Output the (x, y) coordinate of the center of the cell containing the given text.  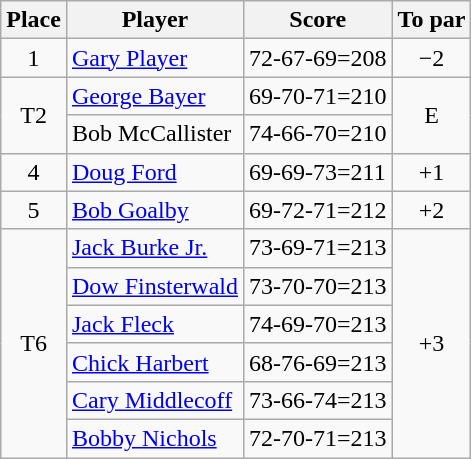
Chick Harbert (154, 362)
Gary Player (154, 58)
T2 (34, 115)
74-66-70=210 (318, 134)
73-66-74=213 (318, 400)
To par (432, 20)
Score (318, 20)
69-70-71=210 (318, 96)
Cary Middlecoff (154, 400)
4 (34, 172)
Place (34, 20)
69-72-71=212 (318, 210)
−2 (432, 58)
69-69-73=211 (318, 172)
T6 (34, 343)
E (432, 115)
73-69-71=213 (318, 248)
+3 (432, 343)
74-69-70=213 (318, 324)
Dow Finsterwald (154, 286)
Bob Goalby (154, 210)
Player (154, 20)
Bobby Nichols (154, 438)
+1 (432, 172)
Doug Ford (154, 172)
Jack Burke Jr. (154, 248)
5 (34, 210)
68-76-69=213 (318, 362)
George Bayer (154, 96)
Bob McCallister (154, 134)
73-70-70=213 (318, 286)
1 (34, 58)
72-67-69=208 (318, 58)
Jack Fleck (154, 324)
72-70-71=213 (318, 438)
+2 (432, 210)
